Scan for the cell matching the given text and deliver its [X, Y] coordinate at center. 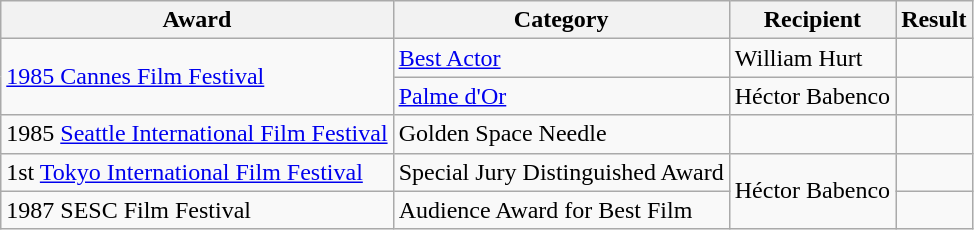
Special Jury Distinguished Award [561, 172]
Palme d'Or [561, 96]
1985 Cannes Film Festival [197, 77]
Result [934, 20]
William Hurt [812, 58]
1st Tokyo International Film Festival [197, 172]
Best Actor [561, 58]
1987 SESC Film Festival [197, 210]
Category [561, 20]
Recipient [812, 20]
Award [197, 20]
Audience Award for Best Film [561, 210]
Golden Space Needle [561, 134]
1985 Seattle International Film Festival [197, 134]
